Identify which cell holds the provided text, then report its [X, Y] central coordinate. 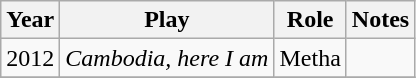
Notes [380, 20]
Play [167, 20]
Metha [310, 58]
Cambodia, here I am [167, 58]
Year [30, 20]
Role [310, 20]
2012 [30, 58]
